Search for the cell housing the specified text and yield its [X, Y] center coordinate. 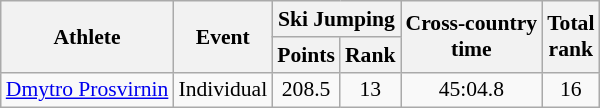
Total rank [570, 36]
16 [570, 90]
Cross-country time [471, 36]
Ski Jumping [336, 19]
Rank [370, 55]
45:04.8 [471, 90]
208.5 [306, 90]
Event [222, 36]
Dmytro Prosvirnin [88, 90]
Individual [222, 90]
Athlete [88, 36]
13 [370, 90]
Points [306, 55]
